Identify which cell holds the provided text, then report its (x, y) central coordinate. 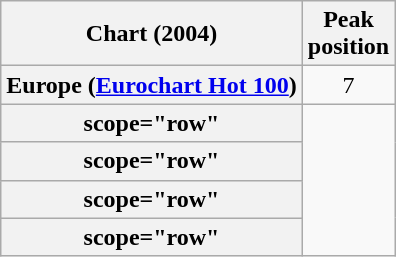
7 (348, 85)
Chart (2004) (152, 34)
Peakposition (348, 34)
Europe (Eurochart Hot 100) (152, 85)
